Output the (x, y) coordinate of the center of the cell containing the given text.  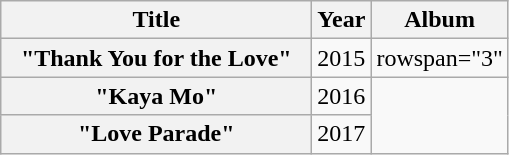
2015 (342, 58)
2016 (342, 96)
2017 (342, 134)
"Thank You for the Love" (156, 58)
"Love Parade" (156, 134)
"Kaya Mo" (156, 96)
Album (440, 20)
rowspan="3" (440, 58)
Title (156, 20)
Year (342, 20)
